Scan for the cell matching the given text and deliver its [x, y] coordinate at center. 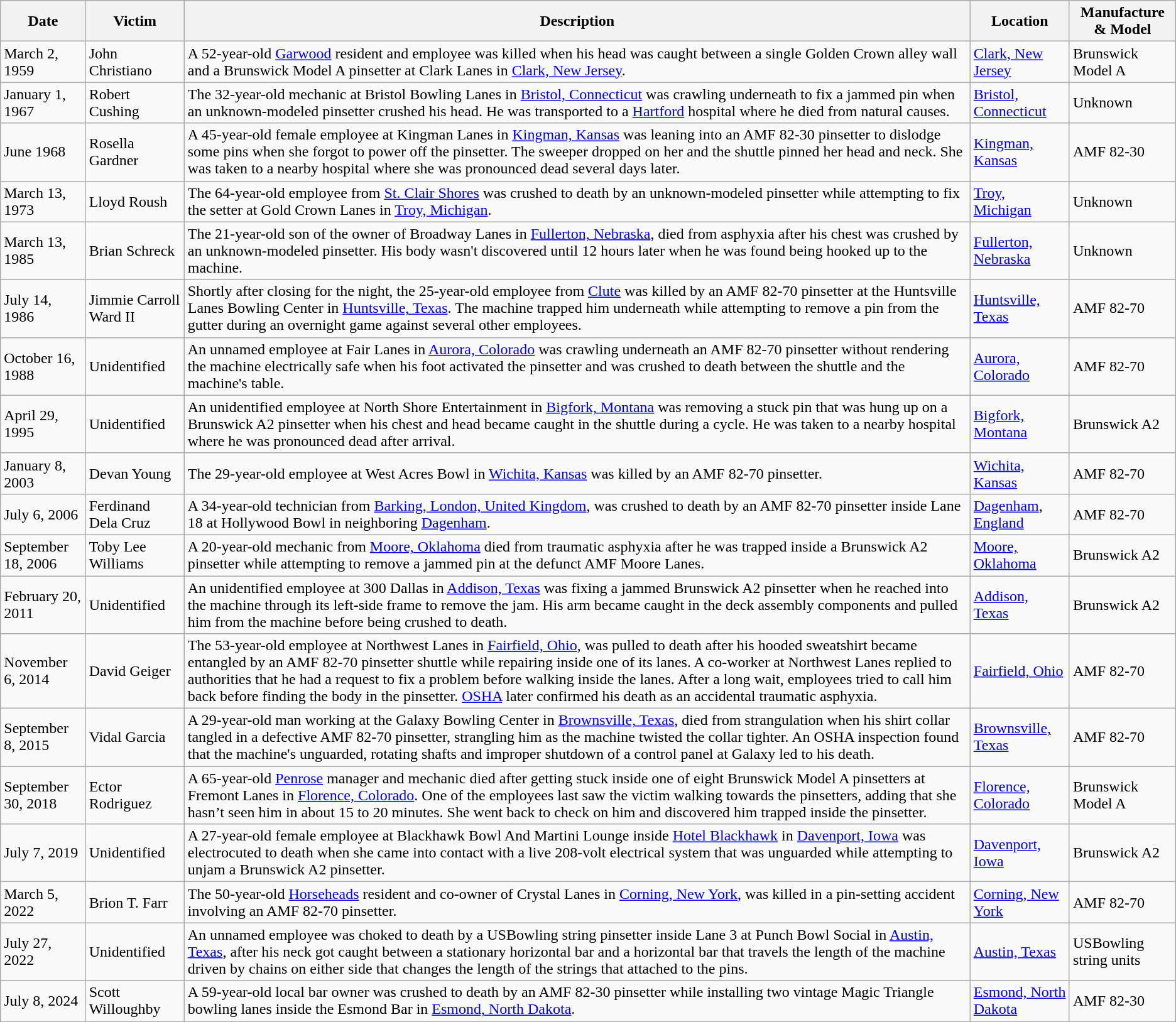
February 20, 2011 [43, 604]
Robert Cushing [134, 103]
July 27, 2022 [43, 952]
Manufacture & Model [1122, 21]
Lloyd Roush [134, 201]
Wichita, Kansas [1020, 474]
Bristol, Connecticut [1020, 103]
Jimmie Carroll Ward II [134, 308]
Date [43, 21]
March 13, 1973 [43, 201]
Description [577, 21]
July 6, 2006 [43, 514]
September 8, 2015 [43, 737]
Rosella Gardner [134, 152]
October 16, 1988 [43, 366]
Davenport, Iowa [1020, 853]
Devan Young [134, 474]
Florence, Colorado [1020, 795]
Ferdinand Dela Cruz [134, 514]
March 5, 2022 [43, 902]
March 2, 1959 [43, 62]
Brownsville, Texas [1020, 737]
Fullerton, Nebraska [1020, 251]
Ector Rodriguez [134, 795]
Moore, Oklahoma [1020, 555]
March 13, 1985 [43, 251]
Addison, Texas [1020, 604]
John Christiano [134, 62]
Corning, New York [1020, 902]
Brion T. Farr [134, 902]
David Geiger [134, 671]
Location [1020, 21]
Fairfield, Ohio [1020, 671]
January 8, 2003 [43, 474]
Brian Schreck [134, 251]
Clark, New Jersey [1020, 62]
November 6, 2014 [43, 671]
July 8, 2024 [43, 1001]
USBowling string units [1122, 952]
July 14, 1986 [43, 308]
The 29-year-old employee at West Acres Bowl in Wichita, Kansas was killed by an AMF 82-70 pinsetter. [577, 474]
January 1, 1967 [43, 103]
Troy, Michigan [1020, 201]
Victim [134, 21]
June 1968 [43, 152]
Austin, Texas [1020, 952]
Vidal Garcia [134, 737]
Kingman, Kansas [1020, 152]
September 18, 2006 [43, 555]
Aurora, Colorado [1020, 366]
Huntsville, Texas [1020, 308]
Esmond, North Dakota [1020, 1001]
Scott Willoughby [134, 1001]
April 29, 1995 [43, 424]
Bigfork, Montana [1020, 424]
September 30, 2018 [43, 795]
Dagenham, England [1020, 514]
Toby Lee Williams [134, 555]
July 7, 2019 [43, 853]
